Search for the cell housing the specified text and yield its [x, y] center coordinate. 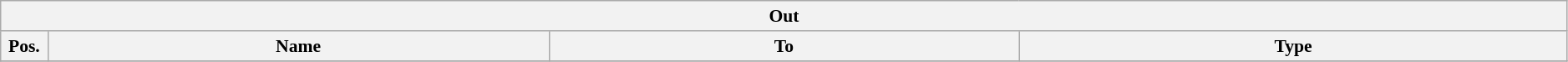
Type [1293, 46]
Name [298, 46]
Pos. [24, 46]
Out [784, 16]
To [784, 46]
